Pinpoint the cell where the given text exists, returning its [x, y] midpoint coordinate. 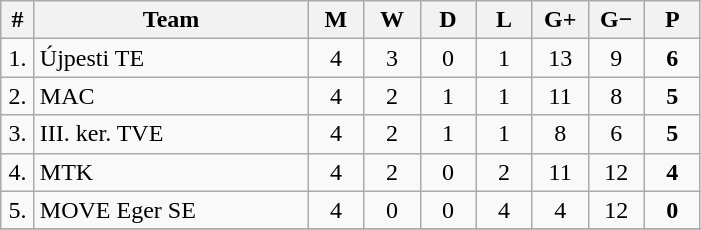
3 [392, 58]
3. [18, 134]
W [392, 20]
2. [18, 96]
M [336, 20]
Team [171, 20]
MTK [171, 172]
13 [560, 58]
9 [616, 58]
G− [616, 20]
L [504, 20]
III. ker. TVE [171, 134]
P [672, 20]
G+ [560, 20]
5. [18, 210]
Újpesti TE [171, 58]
MOVE Eger SE [171, 210]
1. [18, 58]
D [448, 20]
4. [18, 172]
# [18, 20]
MAC [171, 96]
